Detect which cell encompasses the target text, then output its (x, y) center coordinate. 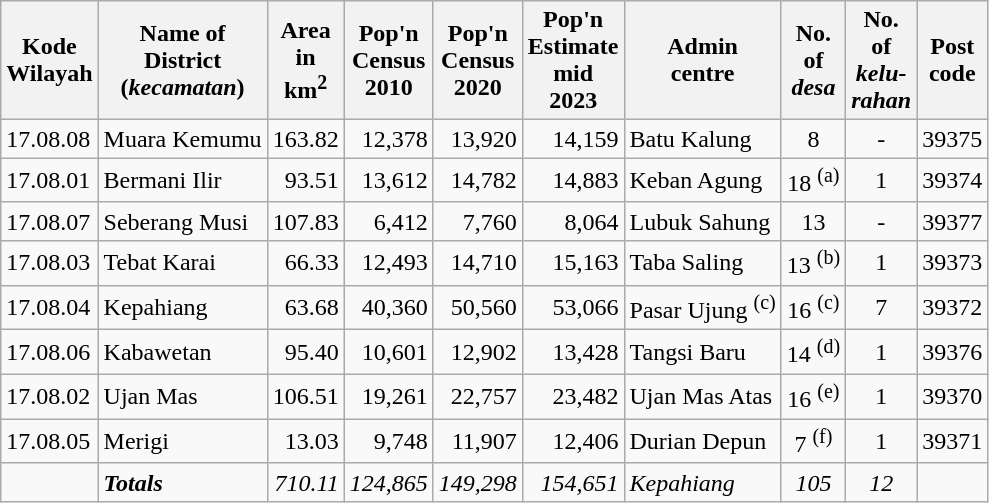
40,360 (388, 308)
149,298 (478, 482)
17.08.06 (50, 352)
8,064 (573, 221)
6,412 (388, 221)
14,883 (573, 180)
39377 (952, 221)
39372 (952, 308)
13 (b) (813, 262)
39376 (952, 352)
7,760 (478, 221)
17.08.05 (50, 442)
22,757 (478, 396)
Pop'nCensus2020 (478, 60)
17.08.08 (50, 139)
12,406 (573, 442)
Keban Agung (702, 180)
Totals (182, 482)
63.68 (306, 308)
17.08.01 (50, 180)
154,651 (573, 482)
53,066 (573, 308)
106.51 (306, 396)
Post code (952, 60)
93.51 (306, 180)
Pop'nCensus2010 (388, 60)
39374 (952, 180)
105 (813, 482)
19,261 (388, 396)
124,865 (388, 482)
Kabawetan (182, 352)
7 (882, 308)
Kode Wilayah (50, 60)
39370 (952, 396)
Seberang Musi (182, 221)
23,482 (573, 396)
11,907 (478, 442)
39371 (952, 442)
10,601 (388, 352)
17.08.02 (50, 396)
13 (813, 221)
12 (882, 482)
Taba Saling (702, 262)
Admincentre (702, 60)
Durian Depun (702, 442)
13,920 (478, 139)
15,163 (573, 262)
66.33 (306, 262)
14,710 (478, 262)
17.08.03 (50, 262)
12,902 (478, 352)
12,493 (388, 262)
16 (c) (813, 308)
Bermani Ilir (182, 180)
17.08.04 (50, 308)
17.08.07 (50, 221)
No.ofkelu-rahan (882, 60)
13.03 (306, 442)
Pop'nEstimatemid2023 (573, 60)
39373 (952, 262)
Tebat Karai (182, 262)
8 (813, 139)
Lubuk Sahung (702, 221)
Ujan Mas Atas (702, 396)
16 (e) (813, 396)
Muara Kemumu (182, 139)
14,159 (573, 139)
12,378 (388, 139)
Ujan Mas (182, 396)
39375 (952, 139)
No.ofdesa (813, 60)
13,612 (388, 180)
9,748 (388, 442)
13,428 (573, 352)
Tangsi Baru (702, 352)
Merigi (182, 442)
Batu Kalung (702, 139)
163.82 (306, 139)
Name ofDistrict(kecamatan) (182, 60)
18 (a) (813, 180)
107.83 (306, 221)
95.40 (306, 352)
50,560 (478, 308)
Areainkm2 (306, 60)
14 (d) (813, 352)
Pasar Ujung (c) (702, 308)
7 (f) (813, 442)
14,782 (478, 180)
710.11 (306, 482)
